Detect which cell encompasses the target text, then output its [X, Y] center coordinate. 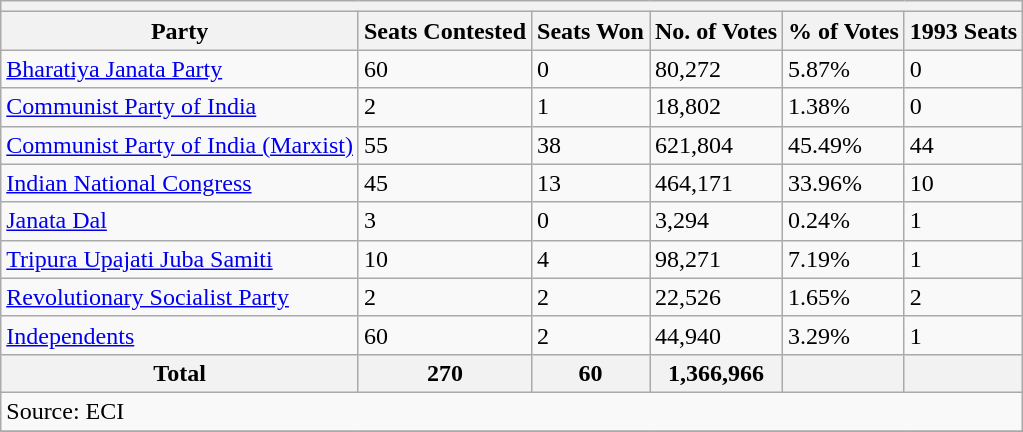
33.96% [844, 183]
% of Votes [844, 31]
80,272 [716, 69]
270 [444, 373]
Seats Contested [444, 31]
Communist Party of India (Marxist) [180, 145]
45 [444, 183]
7.19% [844, 259]
1,366,966 [716, 373]
18,802 [716, 107]
3,294 [716, 221]
1.38% [844, 107]
621,804 [716, 145]
Source: ECI [512, 411]
5.87% [844, 69]
Party [180, 31]
Tripura Upajati Juba Samiti [180, 259]
98,271 [716, 259]
0.24% [844, 221]
4 [591, 259]
13 [591, 183]
Revolutionary Socialist Party [180, 297]
Indian National Congress [180, 183]
44 [963, 145]
44,940 [716, 335]
55 [444, 145]
1993 Seats [963, 31]
22,526 [716, 297]
3.29% [844, 335]
38 [591, 145]
464,171 [716, 183]
Bharatiya Janata Party [180, 69]
Independents [180, 335]
3 [444, 221]
Total [180, 373]
Janata Dal [180, 221]
Communist Party of India [180, 107]
No. of Votes [716, 31]
Seats Won [591, 31]
1.65% [844, 297]
45.49% [844, 145]
